Pinpoint the cell where the given text exists, returning its [X, Y] midpoint coordinate. 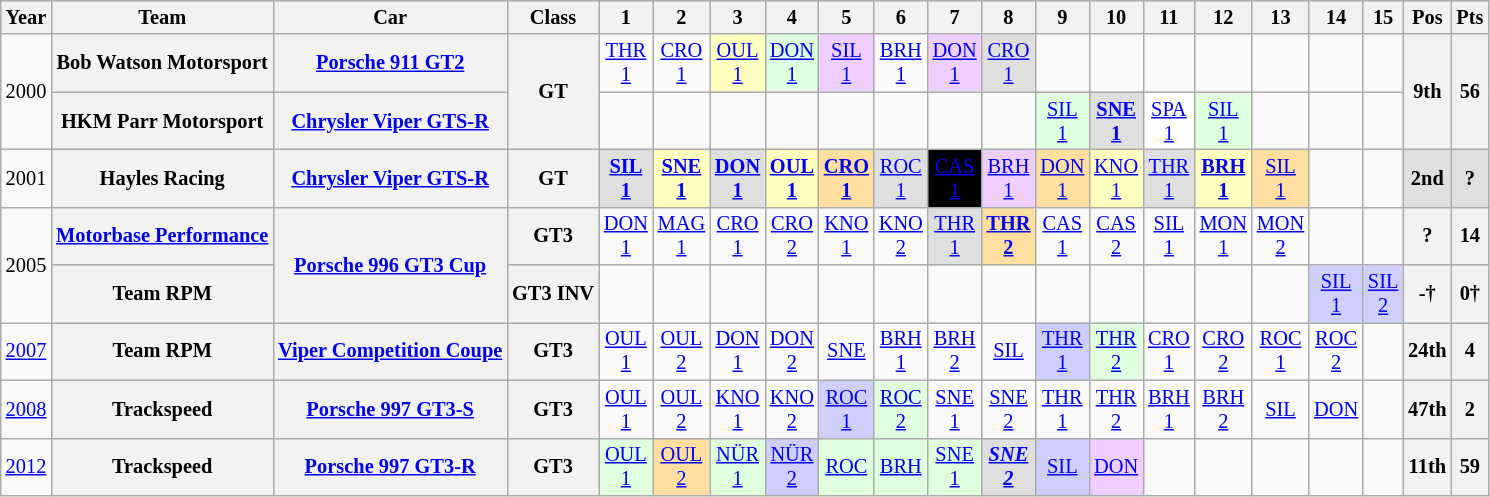
CAS2 [1116, 236]
9 [1062, 17]
SIL2 [1383, 294]
2007 [26, 351]
DON2 [792, 351]
MAG1 [682, 236]
11 [1169, 17]
Pos [1427, 17]
11th [1427, 467]
10 [1116, 17]
0† [1470, 294]
Viper Competition Coupe [390, 351]
BRH [901, 467]
SNE [846, 351]
9th [1427, 92]
5 [846, 17]
56 [1470, 92]
24th [1427, 351]
Year [26, 17]
2008 [26, 409]
NÜR1 [738, 467]
MON1 [1224, 236]
Team [162, 17]
2012 [26, 467]
2001 [26, 178]
8 [1009, 17]
7 [955, 17]
2000 [26, 92]
Car [390, 17]
-† [1427, 294]
GT3 INV [553, 294]
SPA1 [1169, 121]
1 [626, 17]
Porsche 911 GT2 [390, 63]
Porsche 997 GT3-R [390, 467]
6 [901, 17]
12 [1224, 17]
2005 [26, 264]
Bob Watson Motorsport [162, 63]
59 [1470, 467]
NÜR2 [792, 467]
13 [1280, 17]
Pts [1470, 17]
Porsche 997 GT3-S [390, 409]
2nd [1427, 178]
Class [553, 17]
Motorbase Performance [162, 236]
Hayles Racing [162, 178]
HKM Parr Motorsport [162, 121]
15 [1383, 17]
Porsche 996 GT3 Cup [390, 264]
3 [738, 17]
47th [1427, 409]
ROC [846, 467]
MON2 [1280, 236]
